Capture the cell that displays the provided text and extract its [X, Y] central coordinate. 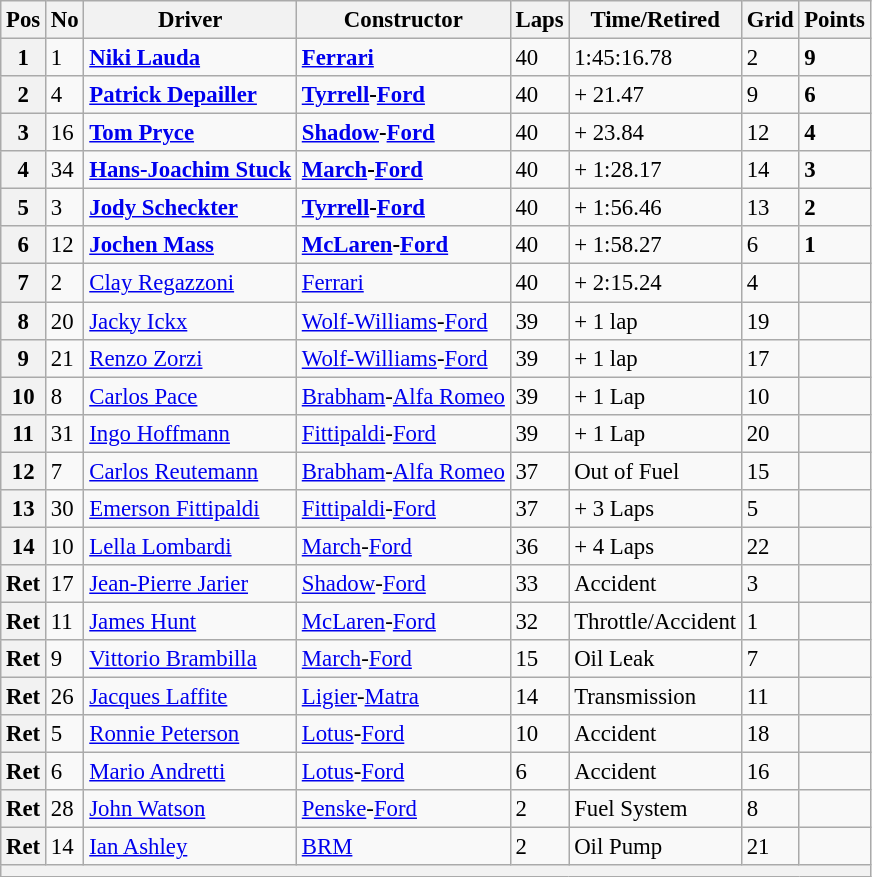
18 [770, 734]
+ 1:58.27 [656, 245]
Jacky Ickx [190, 321]
Driver [190, 20]
Mario Andretti [190, 772]
26 [65, 697]
28 [65, 809]
Ligier-Matra [403, 697]
Renzo Zorzi [190, 358]
+ 3 Laps [656, 509]
Laps [540, 20]
Jody Scheckter [190, 208]
Penske-Ford [403, 809]
Pos [24, 20]
Constructor [403, 20]
Throttle/Accident [656, 621]
Lella Lombardi [190, 546]
Jochen Mass [190, 245]
+ 1:56.46 [656, 208]
+ 4 Laps [656, 546]
Ian Ashley [190, 847]
Oil Pump [656, 847]
36 [540, 546]
Hans-Joachim Stuck [190, 170]
Fuel System [656, 809]
John Watson [190, 809]
Niki Lauda [190, 58]
Emerson Fittipaldi [190, 509]
33 [540, 584]
Grid [770, 20]
+ 21.47 [656, 95]
No [65, 20]
Oil Leak [656, 659]
22 [770, 546]
Points [834, 20]
BRM [403, 847]
Jacques Laffite [190, 697]
30 [65, 509]
Transmission [656, 697]
+ 1:28.17 [656, 170]
1:45:16.78 [656, 58]
James Hunt [190, 621]
31 [65, 433]
19 [770, 321]
Patrick Depailler [190, 95]
+ 23.84 [656, 133]
Vittorio Brambilla [190, 659]
Clay Regazzoni [190, 283]
Ingo Hoffmann [190, 433]
Ronnie Peterson [190, 734]
Carlos Reutemann [190, 471]
+ 2:15.24 [656, 283]
Out of Fuel [656, 471]
Tom Pryce [190, 133]
Jean-Pierre Jarier [190, 584]
Time/Retired [656, 20]
Carlos Pace [190, 396]
32 [540, 621]
34 [65, 170]
